Identify which cell holds the provided text, then report its (X, Y) central coordinate. 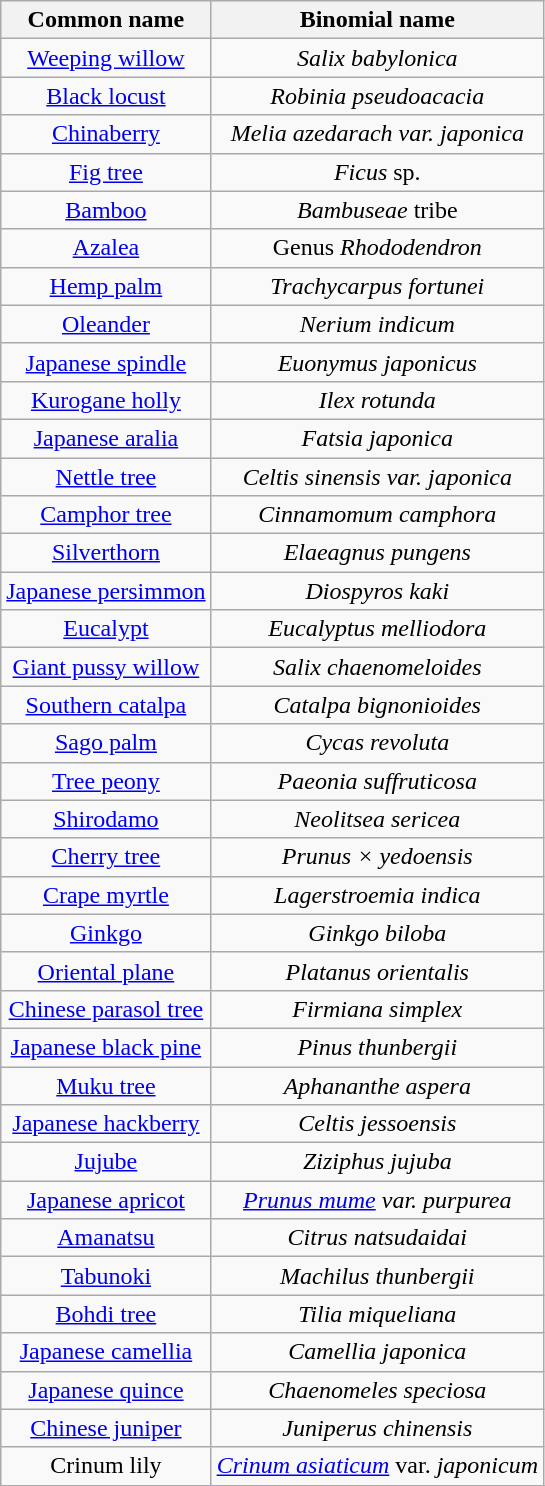
Oleander (106, 324)
Prunus mume var. purpurea (377, 1200)
Jujube (106, 1162)
Crape myrtle (106, 895)
Cherry tree (106, 857)
Bamboo (106, 210)
Shirodamo (106, 819)
Bohdi tree (106, 1314)
Trachycarpus fortunei (377, 286)
Ziziphus jujuba (377, 1162)
Japanese camellia (106, 1352)
Ficus sp. (377, 172)
Japanese aralia (106, 438)
Cinnamomum camphora (377, 515)
Giant pussy willow (106, 667)
Celtis jessoensis (377, 1124)
Japanese black pine (106, 1047)
Japanese quince (106, 1390)
Binomial name (377, 20)
Chaenomeles speciosa (377, 1390)
Tabunoki (106, 1276)
Japanese spindle (106, 362)
Chinaberry (106, 134)
Juniperus chinensis (377, 1428)
Sago palm (106, 743)
Weeping willow (106, 58)
Eucalyptus melliodora (377, 629)
Ginkgo (106, 933)
Firmiana simplex (377, 1009)
Neolitsea sericea (377, 819)
Salix chaenomeloides (377, 667)
Japanese persimmon (106, 591)
Crinum lily (106, 1466)
Southern catalpa (106, 705)
Ilex rotunda (377, 400)
Oriental plane (106, 971)
Eucalypt (106, 629)
Azalea (106, 248)
Cycas revoluta (377, 743)
Celtis sinensis var. japonica (377, 477)
Tree peony (106, 781)
Machilus thunbergii (377, 1276)
Fig tree (106, 172)
Prunus × yedoensis (377, 857)
Aphananthe aspera (377, 1085)
Chinese parasol tree (106, 1009)
Camellia japonica (377, 1352)
Catalpa bignonioides (377, 705)
Paeonia suffruticosa (377, 781)
Hemp palm (106, 286)
Euonymus japonicus (377, 362)
Melia azedarach var. japonica (377, 134)
Fatsia japonica (377, 438)
Genus Rhododendron (377, 248)
Lagerstroemia indica (377, 895)
Crinum asiaticum var. japonicum (377, 1466)
Black locust (106, 96)
Chinese juniper (106, 1428)
Amanatsu (106, 1238)
Muku tree (106, 1085)
Elaeagnus pungens (377, 553)
Diospyros kaki (377, 591)
Platanus orientalis (377, 971)
Japanese apricot (106, 1200)
Ginkgo biloba (377, 933)
Salix babylonica (377, 58)
Common name (106, 20)
Nerium indicum (377, 324)
Bambuseae tribe (377, 210)
Kurogane holly (106, 400)
Japanese hackberry (106, 1124)
Citrus natsudaidai (377, 1238)
Nettle tree (106, 477)
Pinus thunbergii (377, 1047)
Robinia pseudoacacia (377, 96)
Silverthorn (106, 553)
Camphor tree (106, 515)
Tilia miqueliana (377, 1314)
